For the text-containing cell, return its midpoint in (X, Y) coordinate format. 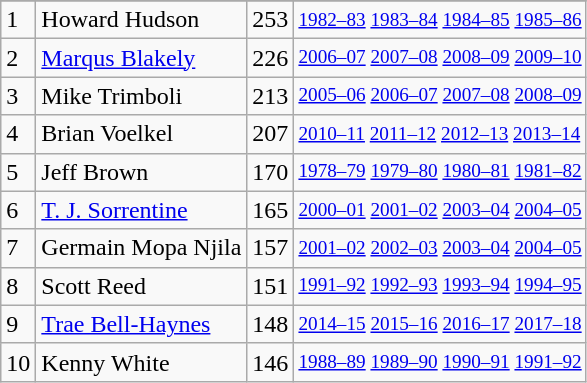
148 (270, 324)
7 (18, 248)
9 (18, 324)
Jeff Brown (142, 172)
2000–01 2001–02 2003–04 2004–05 (440, 210)
253 (270, 20)
4 (18, 134)
Marqus Blakely (142, 58)
Howard Hudson (142, 20)
2005–06 2006–07 2007–08 2008–09 (440, 96)
2006–07 2007–08 2008–09 2009–10 (440, 58)
Scott Reed (142, 286)
Germain Mopa Njila (142, 248)
1 (18, 20)
Mike Trimboli (142, 96)
226 (270, 58)
2001–02 2002–03 2003–04 2004–05 (440, 248)
Trae Bell-Haynes (142, 324)
1978–79 1979–80 1980–81 1981–82 (440, 172)
10 (18, 362)
1988–89 1989–90 1990–91 1991–92 (440, 362)
T. J. Sorrentine (142, 210)
3 (18, 96)
2014–15 2015–16 2016–17 2017–18 (440, 324)
170 (270, 172)
146 (270, 362)
207 (270, 134)
2010–11 2011–12 2012–13 2013–14 (440, 134)
Brian Voelkel (142, 134)
1982–83 1983–84 1984–85 1985–86 (440, 20)
151 (270, 286)
6 (18, 210)
2 (18, 58)
Kenny White (142, 362)
165 (270, 210)
1991–92 1992–93 1993–94 1994–95 (440, 286)
5 (18, 172)
8 (18, 286)
157 (270, 248)
213 (270, 96)
